Pinpoint the cell where the given text exists, returning its [x, y] midpoint coordinate. 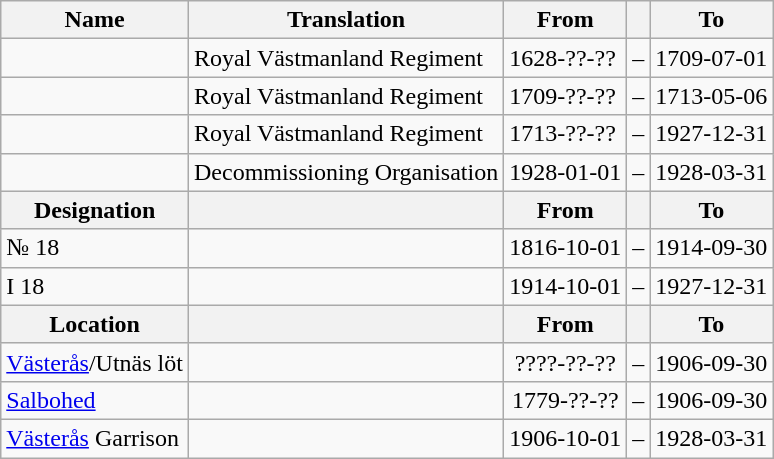
Name [95, 20]
1713-??-?? [566, 134]
1713-05-06 [712, 96]
Translation [346, 20]
Decommissioning Organisation [346, 172]
I 18 [95, 286]
1928-01-01 [566, 172]
1914-09-30 [712, 248]
№ 18 [95, 248]
1709-07-01 [712, 58]
1779-??-?? [566, 400]
Location [95, 324]
1914-10-01 [566, 286]
Västerås Garrison [95, 438]
1628-??-?? [566, 58]
Västerås/Utnäs löt [95, 362]
1906-10-01 [566, 438]
1816-10-01 [566, 248]
Designation [95, 210]
1709-??-?? [566, 96]
????-??-?? [566, 362]
Salbohed [95, 400]
